Return [X, Y] of the center of cell containing provided text 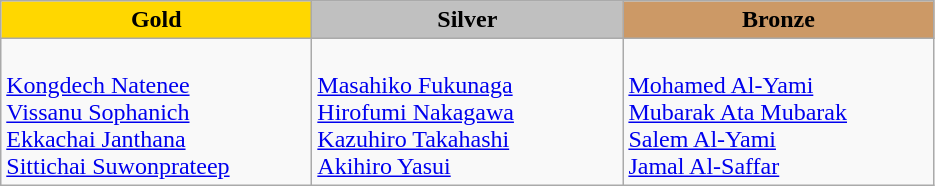
Masahiko FukunagaHirofumi NakagawaKazuhiro TakahashiAkihiro Yasui [468, 112]
Mohamed Al-YamiMubarak Ata MubarakSalem Al-YamiJamal Al-Saffar [778, 112]
Gold [156, 20]
Silver [468, 20]
Bronze [778, 20]
Kongdech NateneeVissanu SophanichEkkachai JanthanaSittichai Suwonprateep [156, 112]
